Locate the cell with the specified text and output its [X, Y] center coordinate. 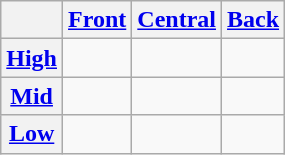
Central [177, 20]
High [32, 58]
Back [254, 20]
Low [32, 134]
Mid [32, 96]
Front [98, 20]
